Provide the [x, y] coordinate of the cell's center where the given text is located.  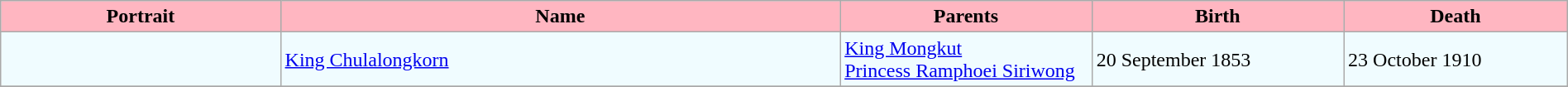
20 September 1853 [1217, 60]
King Chulalongkorn [561, 60]
Portrait [141, 17]
Birth [1217, 17]
Death [1456, 17]
Parents [966, 17]
King MongkutPrincess Ramphoei Siriwong [966, 60]
23 October 1910 [1456, 60]
Name [561, 17]
